Extract the (x, y) coordinate from the center of the cell holding the provided text.  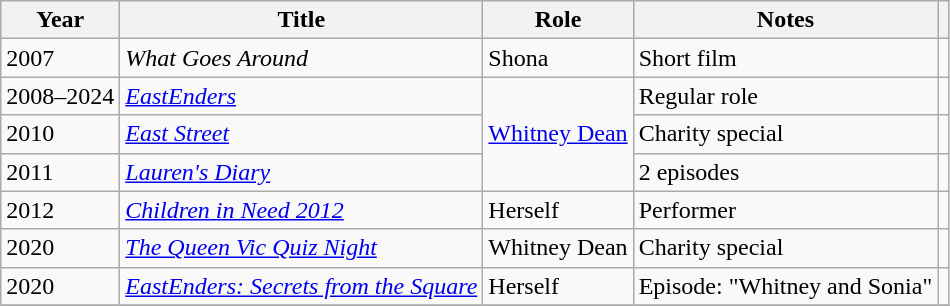
Notes (786, 20)
2007 (60, 58)
The Queen Vic Quiz Night (302, 248)
Title (302, 20)
What Goes Around (302, 58)
Lauren's Diary (302, 172)
EastEnders (302, 96)
Year (60, 20)
Regular role (786, 96)
2011 (60, 172)
2010 (60, 134)
Performer (786, 210)
Short film (786, 58)
Children in Need 2012 (302, 210)
Episode: "Whitney and Sonia" (786, 286)
EastEnders: Secrets from the Square (302, 286)
Role (558, 20)
East Street (302, 134)
Shona (558, 58)
2012 (60, 210)
2 episodes (786, 172)
2008–2024 (60, 96)
